Pinpoint the cell where the given text exists, returning its (x, y) midpoint coordinate. 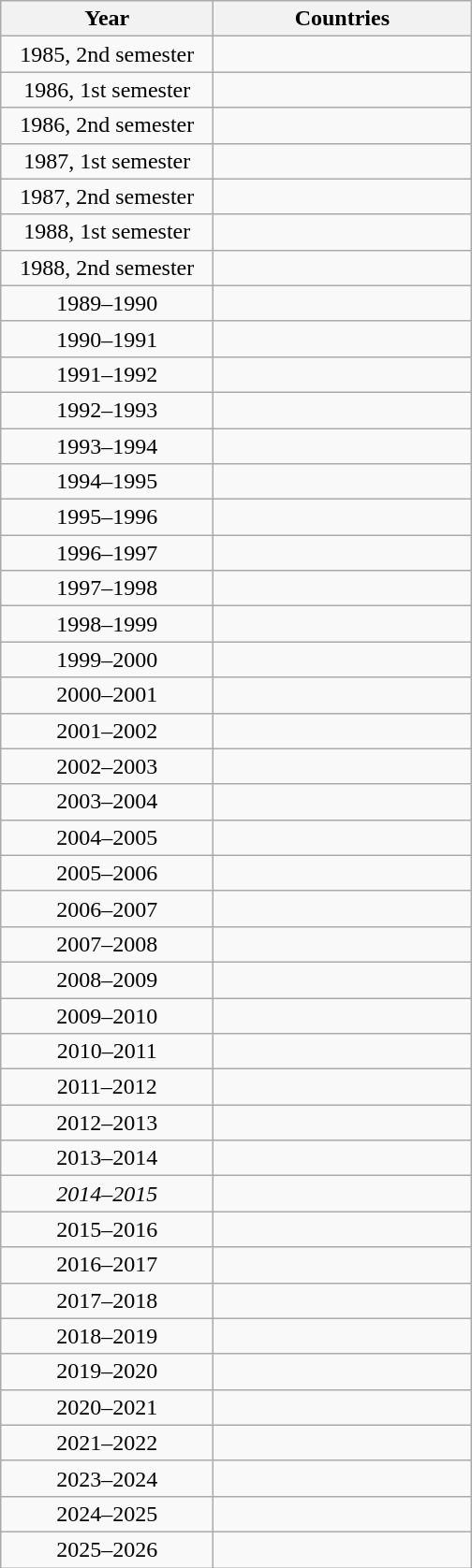
1999–2000 (107, 660)
1988, 2nd semester (107, 268)
1994–1995 (107, 482)
2019–2020 (107, 1372)
2011–2012 (107, 1087)
2013–2014 (107, 1158)
1993–1994 (107, 446)
2002–2003 (107, 766)
1986, 1st semester (107, 90)
2016–2017 (107, 1265)
2005–2006 (107, 873)
2003–2004 (107, 802)
1995–1996 (107, 517)
2025–2026 (107, 1549)
2009–2010 (107, 1015)
Countries (343, 19)
1989–1990 (107, 303)
2024–2025 (107, 1514)
1987, 2nd semester (107, 196)
2012–2013 (107, 1123)
1992–1993 (107, 410)
2017–2018 (107, 1300)
2018–2019 (107, 1336)
1987, 1st semester (107, 161)
2008–2009 (107, 980)
2000–2001 (107, 695)
2020–2021 (107, 1407)
2014–2015 (107, 1194)
Year (107, 19)
1998–1999 (107, 624)
1990–1991 (107, 339)
1986, 2nd semester (107, 125)
2001–2002 (107, 731)
2023–2024 (107, 1478)
1991–1992 (107, 374)
1985, 2nd semester (107, 54)
2015–2016 (107, 1229)
1988, 1st semester (107, 232)
2007–2008 (107, 944)
2010–2011 (107, 1052)
2021–2022 (107, 1443)
2006–2007 (107, 908)
2004–2005 (107, 837)
1996–1997 (107, 553)
1997–1998 (107, 588)
